Return [x, y] of the center of cell containing provided text 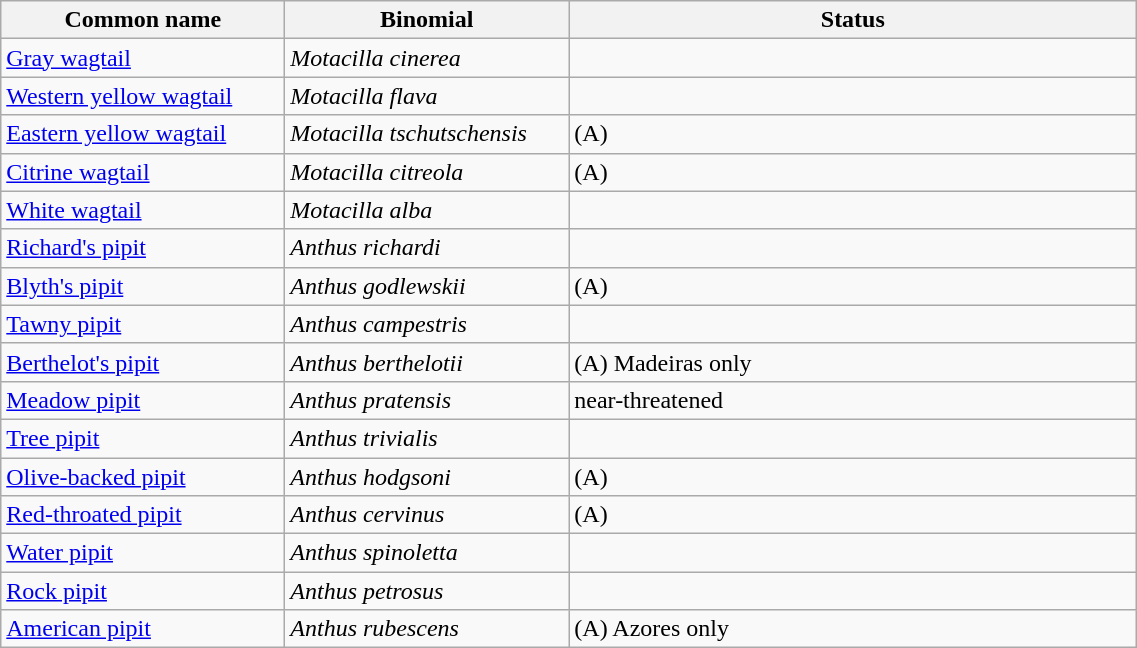
Common name [143, 20]
near-threatened [853, 400]
Blyth's pipit [143, 286]
Gray wagtail [143, 58]
Binomial [427, 20]
Eastern yellow wagtail [143, 134]
Anthus berthelotii [427, 362]
Anthus petrosus [427, 591]
Anthus cervinus [427, 515]
Anthus campestris [427, 324]
Berthelot's pipit [143, 362]
Anthus pratensis [427, 400]
Anthus godlewskii [427, 286]
Citrine wagtail [143, 172]
Red-throated pipit [143, 515]
(A) Madeiras only [853, 362]
Water pipit [143, 553]
Anthus richardi [427, 248]
Richard's pipit [143, 248]
Anthus hodgsoni [427, 477]
Western yellow wagtail [143, 96]
Motacilla flava [427, 96]
Anthus trivialis [427, 438]
Tawny pipit [143, 324]
Anthus rubescens [427, 629]
Meadow pipit [143, 400]
Motacilla cinerea [427, 58]
Motacilla citreola [427, 172]
American pipit [143, 629]
(A) Azores only [853, 629]
Olive-backed pipit [143, 477]
Motacilla tschutschensis [427, 134]
White wagtail [143, 210]
Status [853, 20]
Motacilla alba [427, 210]
Rock pipit [143, 591]
Tree pipit [143, 438]
Anthus spinoletta [427, 553]
